Pinpoint the cell where the given text exists, returning its [X, Y] midpoint coordinate. 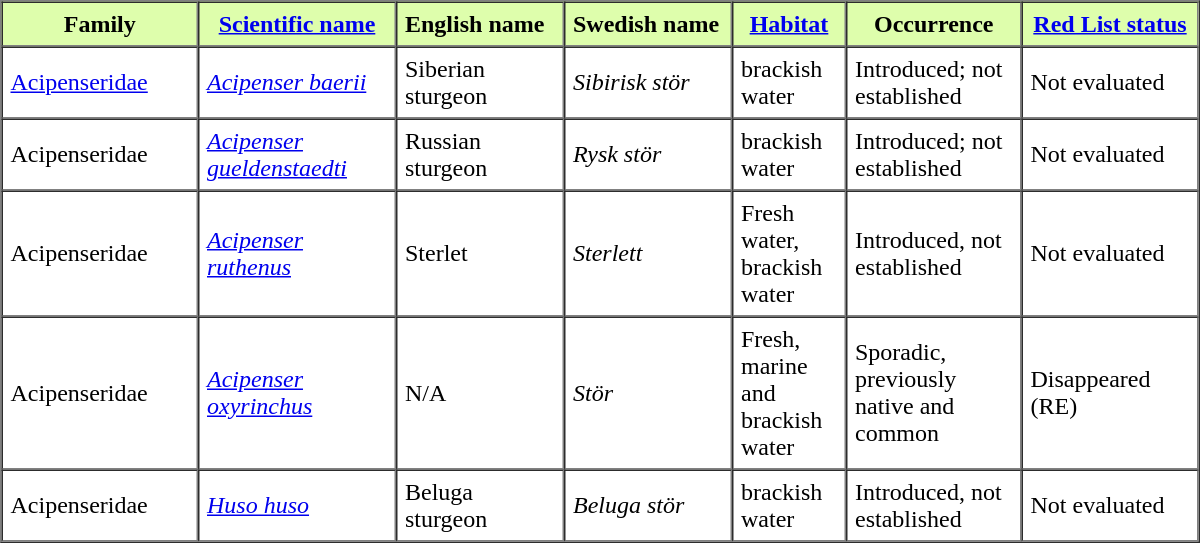
Fresh water, brackish water [789, 253]
N/A [480, 392]
Scientific name [297, 24]
Sterlet [480, 253]
Fresh, marine and brackish water [789, 392]
Sporadic, previously native and common [934, 392]
Huso huso [297, 506]
Swedish name [648, 24]
Russian sturgeon [480, 154]
Disappeared (RE) [1110, 392]
Sibirisk stör [648, 82]
Acipenser gueldenstaedti [297, 154]
Habitat [789, 24]
Acipenser baerii [297, 82]
Acipenser ruthenus [297, 253]
Siberian sturgeon [480, 82]
Stör [648, 392]
Red List status [1110, 24]
Beluga stör [648, 506]
Rysk stör [648, 154]
Beluga sturgeon [480, 506]
English name [480, 24]
Acipenser oxyrinchus [297, 392]
Family [100, 24]
Occurrence [934, 24]
Sterlett [648, 253]
